Search for the cell housing the specified text and yield its (x, y) center coordinate. 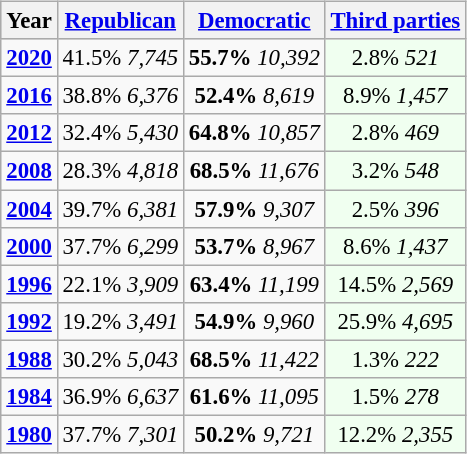
28.3% 4,818 (120, 171)
22.1% 3,909 (120, 284)
36.9% 6,637 (120, 396)
55.7% 10,392 (255, 58)
1.3% 222 (395, 359)
19.2% 3,491 (120, 321)
Republican (120, 21)
38.8% 6,376 (120, 96)
54.9% 9,960 (255, 321)
8.9% 1,457 (395, 96)
1988 (29, 359)
2004 (29, 209)
1.5% 278 (395, 396)
32.4% 5,430 (120, 133)
37.7% 6,299 (120, 246)
1996 (29, 284)
2.8% 469 (395, 133)
63.4% 11,199 (255, 284)
Democratic (255, 21)
1984 (29, 396)
41.5% 7,745 (120, 58)
57.9% 9,307 (255, 209)
Third parties (395, 21)
39.7% 6,381 (120, 209)
1980 (29, 434)
50.2% 9,721 (255, 434)
2016 (29, 96)
2020 (29, 58)
25.9% 4,695 (395, 321)
14.5% 2,569 (395, 284)
68.5% 11,422 (255, 359)
30.2% 5,043 (120, 359)
2012 (29, 133)
Year (29, 21)
2008 (29, 171)
52.4% 8,619 (255, 96)
12.2% 2,355 (395, 434)
2.5% 396 (395, 209)
8.6% 1,437 (395, 246)
3.2% 548 (395, 171)
1992 (29, 321)
37.7% 7,301 (120, 434)
61.6% 11,095 (255, 396)
64.8% 10,857 (255, 133)
2000 (29, 246)
68.5% 11,676 (255, 171)
53.7% 8,967 (255, 246)
2.8% 521 (395, 58)
